Detect which cell encompasses the target text, then output its [X, Y] center coordinate. 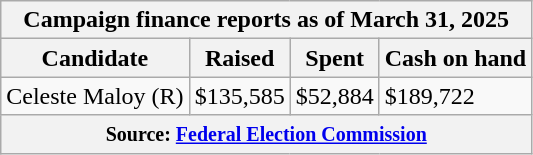
Spent [334, 58]
Raised [240, 58]
$135,585 [240, 96]
Celeste Maloy (R) [95, 96]
Campaign finance reports as of March 31, 2025 [266, 20]
Cash on hand [455, 58]
$189,722 [455, 96]
$52,884 [334, 96]
Candidate [95, 58]
Source: Federal Election Commission [266, 134]
